Scan for the cell matching the given text and deliver its [x, y] coordinate at center. 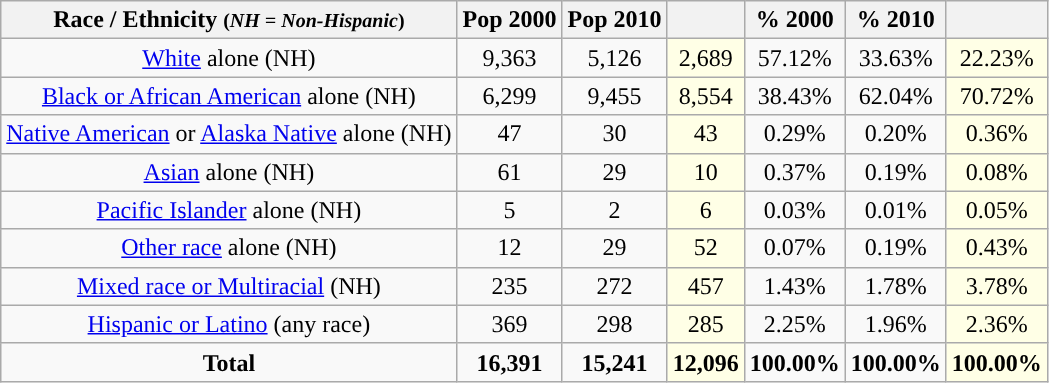
0.37% [794, 172]
38.43% [794, 96]
285 [706, 324]
30 [614, 134]
Native American or Alaska Native alone (NH) [229, 134]
457 [706, 286]
0.43% [996, 248]
Pop 2010 [614, 20]
Total [229, 362]
0.08% [996, 172]
Race / Ethnicity (NH = Non-Hispanic) [229, 20]
33.63% [896, 58]
1.43% [794, 286]
52 [706, 248]
12,096 [706, 362]
47 [510, 134]
5 [510, 210]
62.04% [896, 96]
298 [614, 324]
0.36% [996, 134]
369 [510, 324]
Black or African American alone (NH) [229, 96]
0.05% [996, 210]
0.29% [794, 134]
0.20% [896, 134]
61 [510, 172]
1.78% [896, 286]
Other race alone (NH) [229, 248]
Asian alone (NH) [229, 172]
Hispanic or Latino (any race) [229, 324]
16,391 [510, 362]
0.03% [794, 210]
70.72% [996, 96]
Pop 2000 [510, 20]
% 2000 [794, 20]
White alone (NH) [229, 58]
6,299 [510, 96]
272 [614, 286]
22.23% [996, 58]
2,689 [706, 58]
1.96% [896, 324]
8,554 [706, 96]
9,363 [510, 58]
10 [706, 172]
6 [706, 210]
% 2010 [896, 20]
15,241 [614, 362]
2.36% [996, 324]
9,455 [614, 96]
3.78% [996, 286]
235 [510, 286]
5,126 [614, 58]
12 [510, 248]
43 [706, 134]
Pacific Islander alone (NH) [229, 210]
Mixed race or Multiracial (NH) [229, 286]
2.25% [794, 324]
0.07% [794, 248]
0.01% [896, 210]
2 [614, 210]
57.12% [794, 58]
